Search for the cell housing the specified text and yield its [x, y] center coordinate. 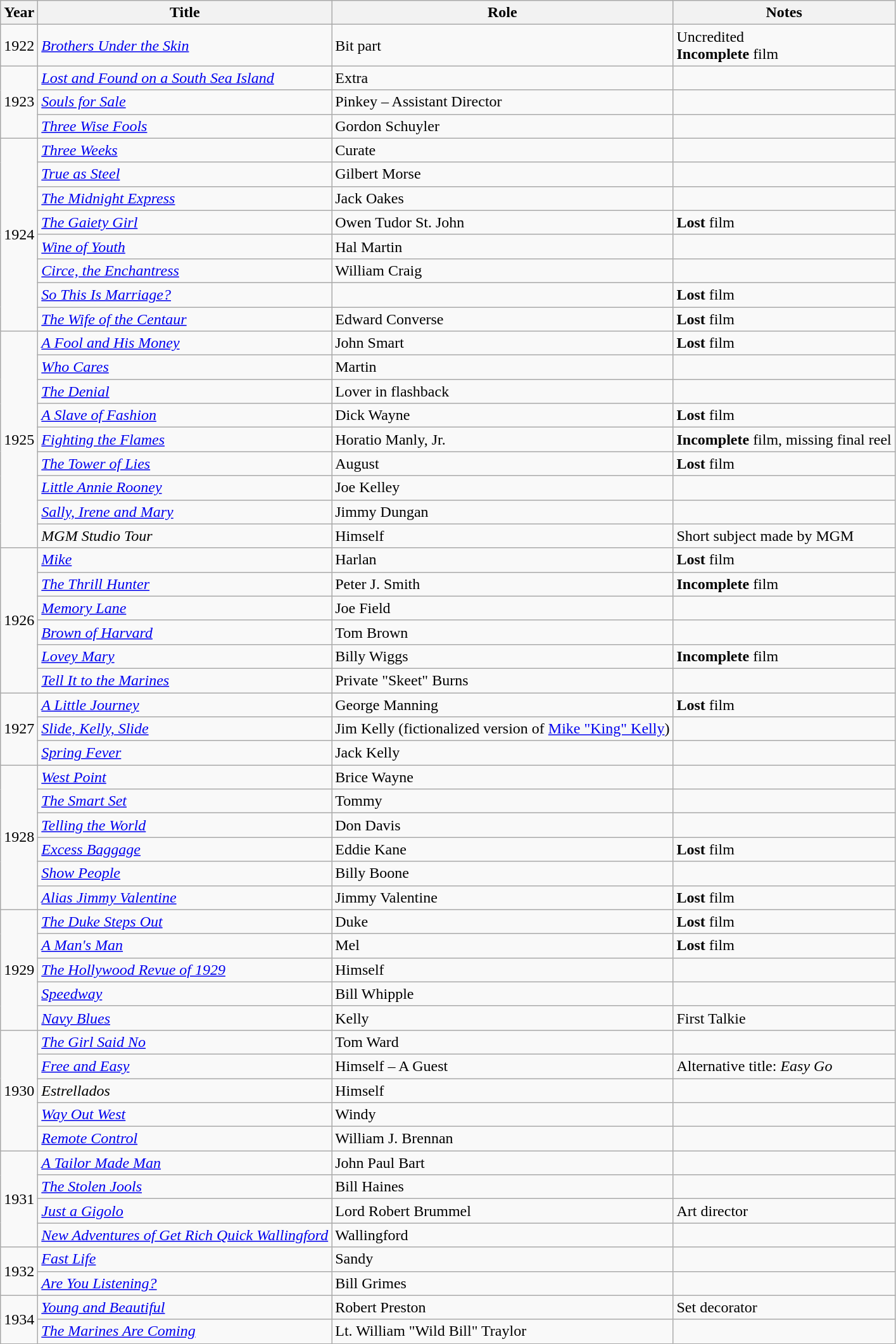
Young and Beautiful [185, 1307]
Circe, the Enchantress [185, 270]
Uncredited Incomplete film [784, 46]
August [503, 464]
Horatio Manly, Jr. [503, 440]
Role [503, 13]
Edward Converse [503, 319]
The Wife of the Centaur [185, 319]
1932 [19, 1271]
Owen Tudor St. John [503, 222]
Bit part [503, 46]
Windy [503, 1115]
Himself – A Guest [503, 1066]
Jack Kelly [503, 753]
Mike [185, 560]
Excess Baggage [185, 849]
A Fool and His Money [185, 343]
Year [19, 13]
A Slave of Fashion [185, 415]
MGM Studio Tour [185, 536]
Pinkey – Assistant Director [503, 102]
Bill Haines [503, 1187]
Peter J. Smith [503, 584]
Eddie Kane [503, 849]
Curate [503, 150]
1922 [19, 46]
Tell It to the Marines [185, 680]
Bill Whipple [503, 994]
Fighting the Flames [185, 440]
The Duke Steps Out [185, 922]
Lord Robert Brummel [503, 1211]
William Craig [503, 270]
Remote Control [185, 1139]
A Man's Man [185, 946]
The Stolen Jools [185, 1187]
Souls for Sale [185, 102]
Lt. William "Wild Bill" Traylor [503, 1331]
Lost and Found on a South Sea Island [185, 78]
Show People [185, 873]
Fast Life [185, 1259]
Mel [503, 946]
Speedway [185, 994]
Notes [784, 13]
Joe Kelley [503, 488]
Harlan [503, 560]
New Adventures of Get Rich Quick Wallingford [185, 1235]
Alternative title: Easy Go [784, 1066]
Free and Easy [185, 1066]
Gordon Schuyler [503, 126]
Billy Wiggs [503, 656]
Lover in flashback [503, 391]
Incomplete film, missing final reel [784, 440]
Tom Ward [503, 1042]
Dick Wayne [503, 415]
The Denial [185, 391]
Extra [503, 78]
Estrellados [185, 1090]
1924 [19, 234]
Short subject made by MGM [784, 536]
Tom Brown [503, 632]
Jim Kelly (fictionalized version of Mike "King" Kelly) [503, 729]
Memory Lane [185, 608]
Gilbert Morse [503, 174]
The Marines Are Coming [185, 1331]
1934 [19, 1319]
1923 [19, 102]
George Manning [503, 705]
1927 [19, 729]
Little Annie Rooney [185, 488]
William J. Brennan [503, 1139]
1925 [19, 440]
Lovey Mary [185, 656]
Three Wise Fools [185, 126]
Telling the World [185, 825]
Private "Skeet" Burns [503, 680]
Brice Wayne [503, 777]
The Girl Said No [185, 1042]
Robert Preston [503, 1307]
Jimmy Dungan [503, 512]
1926 [19, 620]
Sandy [503, 1259]
Way Out West [185, 1115]
Kelly [503, 1018]
Alias Jimmy Valentine [185, 897]
The Thrill Hunter [185, 584]
Title [185, 13]
Joe Field [503, 608]
Bill Grimes [503, 1283]
Set decorator [784, 1307]
The Midnight Express [185, 198]
A Tailor Made Man [185, 1163]
Don Davis [503, 825]
Slide, Kelly, Slide [185, 729]
So This Is Marriage? [185, 295]
West Point [185, 777]
Jimmy Valentine [503, 897]
The Hollywood Revue of 1929 [185, 970]
First Talkie [784, 1018]
The Gaiety Girl [185, 222]
1929 [19, 970]
Who Cares [185, 367]
Jack Oakes [503, 198]
Hal Martin [503, 246]
John Smart [503, 343]
The Tower of Lies [185, 464]
Just a Gigolo [185, 1211]
Three Weeks [185, 150]
The Smart Set [185, 801]
A Little Journey [185, 705]
Are You Listening? [185, 1283]
Tommy [503, 801]
1931 [19, 1199]
Art director [784, 1211]
Billy Boone [503, 873]
Spring Fever [185, 753]
John Paul Bart [503, 1163]
Wine of Youth [185, 246]
Brown of Harvard [185, 632]
Wallingford [503, 1235]
1928 [19, 837]
Brothers Under the Skin [185, 46]
Duke [503, 922]
Martin [503, 367]
Navy Blues [185, 1018]
True as Steel [185, 174]
Sally, Irene and Mary [185, 512]
1930 [19, 1090]
